Determine the (X, Y) coordinate at the center of the cell enclosing the given text.  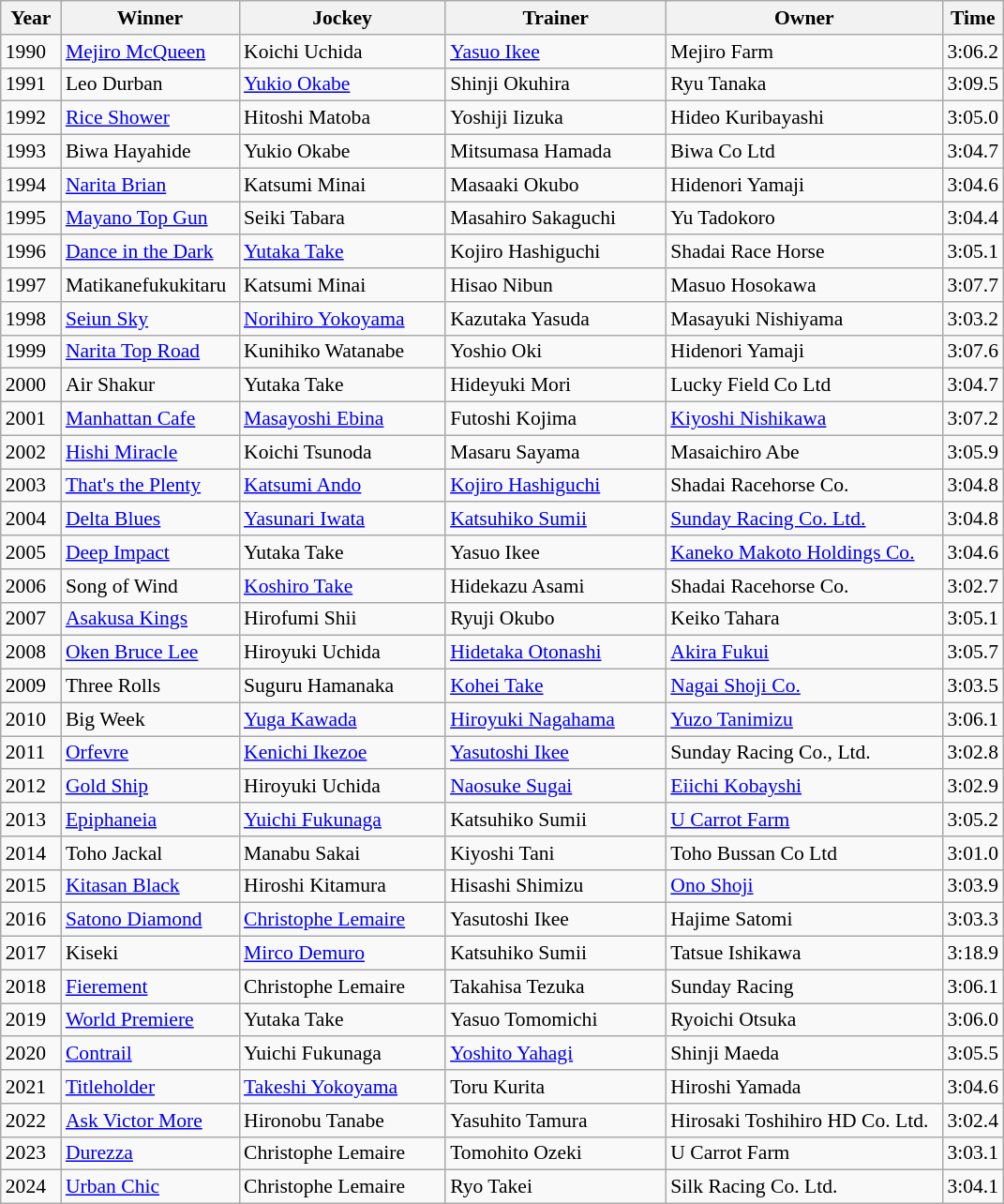
1998 (31, 319)
1990 (31, 52)
Shinji Maeda (804, 1054)
Sunday Racing Co. Ltd. (804, 519)
2019 (31, 1020)
1995 (31, 218)
2013 (31, 820)
1997 (31, 285)
Hidekazu Asami (555, 586)
Tatsue Ishikawa (804, 954)
2015 (31, 886)
Naosuke Sugai (555, 787)
Akira Fukui (804, 653)
World Premiere (150, 1020)
Big Week (150, 719)
Toru Kurita (555, 1087)
Sunday Racing Co., Ltd. (804, 753)
Urban Chic (150, 1187)
3:07.6 (973, 352)
Yasuo Tomomichi (555, 1020)
Contrail (150, 1054)
Takahisa Tezuka (555, 986)
Song of Wind (150, 586)
3:07.7 (973, 285)
3:02.7 (973, 586)
Hisashi Shimizu (555, 886)
Ryo Takei (555, 1187)
Deep Impact (150, 552)
2006 (31, 586)
Hidetaka Otonashi (555, 653)
1996 (31, 252)
Leo Durban (150, 84)
Katsumi Ando (342, 486)
Yasunari Iwata (342, 519)
Hitoshi Matoba (342, 118)
Shinji Okuhira (555, 84)
2022 (31, 1121)
Koichi Uchida (342, 52)
3:02.4 (973, 1121)
Seiun Sky (150, 319)
Hiroshi Kitamura (342, 886)
2000 (31, 385)
Kiyoshi Tani (555, 853)
3:03.9 (973, 886)
Gold Ship (150, 787)
3:01.0 (973, 853)
Yoshiji Iizuka (555, 118)
Yasuhito Tamura (555, 1121)
3:02.9 (973, 787)
Takeshi Yokoyama (342, 1087)
Ryoichi Otsuka (804, 1020)
3:03.5 (973, 686)
Winner (150, 18)
Hirofumi Shii (342, 619)
Hideyuki Mori (555, 385)
3:07.2 (973, 419)
3:03.2 (973, 319)
Masahiro Sakaguchi (555, 218)
2009 (31, 686)
3:18.9 (973, 954)
Masuo Hosokawa (804, 285)
Kiseki (150, 954)
That's the Plenty (150, 486)
Yoshio Oki (555, 352)
Koichi Tsunoda (342, 452)
Kohei Take (555, 686)
Masayuki Nishiyama (804, 319)
3:05.7 (973, 653)
3:06.0 (973, 1020)
Yuga Kawada (342, 719)
Masaru Sayama (555, 452)
3:04.1 (973, 1187)
Satono Diamond (150, 920)
3:05.9 (973, 452)
Kunihiko Watanabe (342, 352)
2020 (31, 1054)
Mejiro Farm (804, 52)
Narita Top Road (150, 352)
Fierement (150, 986)
Hisao Nibun (555, 285)
Mayano Top Gun (150, 218)
Kitasan Black (150, 886)
3:04.4 (973, 218)
Mejiro McQueen (150, 52)
Biwa Hayahide (150, 152)
2011 (31, 753)
3:03.1 (973, 1153)
Owner (804, 18)
Suguru Hamanaka (342, 686)
Durezza (150, 1153)
Year (31, 18)
Manhattan Cafe (150, 419)
2021 (31, 1087)
Narita Brian (150, 185)
Kaneko Makoto Holdings Co. (804, 552)
2010 (31, 719)
Toho Jackal (150, 853)
3:05.2 (973, 820)
Hiroyuki Nagahama (555, 719)
Yuzo Tanimizu (804, 719)
Shadai Race Horse (804, 252)
1993 (31, 152)
Keiko Tahara (804, 619)
Eiichi Kobayshi (804, 787)
Mitsumasa Hamada (555, 152)
3:09.5 (973, 84)
Hirosaki Toshihiro HD Co. Ltd. (804, 1121)
Masayoshi Ebina (342, 419)
3:06.2 (973, 52)
Seiki Tabara (342, 218)
Norihiro Yokoyama (342, 319)
2017 (31, 954)
Sunday Racing (804, 986)
Rice Shower (150, 118)
Matikanefukukitaru (150, 285)
Kiyoshi Nishikawa (804, 419)
Futoshi Kojima (555, 419)
2004 (31, 519)
Lucky Field Co Ltd (804, 385)
Delta Blues (150, 519)
Ryu Tanaka (804, 84)
3:05.5 (973, 1054)
Nagai Shoji Co. (804, 686)
Hideo Kuribayashi (804, 118)
Hironobu Tanabe (342, 1121)
2003 (31, 486)
Yoshito Yahagi (555, 1054)
1991 (31, 84)
1992 (31, 118)
2024 (31, 1187)
2007 (31, 619)
Manabu Sakai (342, 853)
Dance in the Dark (150, 252)
2014 (31, 853)
1999 (31, 352)
Mirco Demuro (342, 954)
2016 (31, 920)
2005 (31, 552)
2002 (31, 452)
Masaaki Okubo (555, 185)
Oken Bruce Lee (150, 653)
2018 (31, 986)
Tomohito Ozeki (555, 1153)
Titleholder (150, 1087)
Yu Tadokoro (804, 218)
Kazutaka Yasuda (555, 319)
Toho Bussan Co Ltd (804, 853)
Biwa Co Ltd (804, 152)
3:05.0 (973, 118)
Ask Victor More (150, 1121)
3:03.3 (973, 920)
Ono Shoji (804, 886)
2012 (31, 787)
Time (973, 18)
Air Shakur (150, 385)
2008 (31, 653)
Masaichiro Abe (804, 452)
Silk Racing Co. Ltd. (804, 1187)
3:02.8 (973, 753)
Ryuji Okubo (555, 619)
Epiphaneia (150, 820)
Jockey (342, 18)
2001 (31, 419)
Hiroshi Yamada (804, 1087)
Kenichi Ikezoe (342, 753)
Hishi Miracle (150, 452)
Trainer (555, 18)
2023 (31, 1153)
Hajime Satomi (804, 920)
Three Rolls (150, 686)
Orfevre (150, 753)
1994 (31, 185)
Asakusa Kings (150, 619)
Koshiro Take (342, 586)
